Extract the [X, Y] coordinate from the center of the cell holding the provided text.  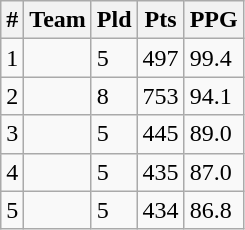
497 [160, 58]
8 [114, 96]
2 [12, 96]
89.0 [214, 134]
1 [12, 58]
4 [12, 172]
435 [160, 172]
Pts [160, 20]
86.8 [214, 210]
94.1 [214, 96]
753 [160, 96]
Pld [114, 20]
434 [160, 210]
99.4 [214, 58]
Team [58, 20]
3 [12, 134]
87.0 [214, 172]
PPG [214, 20]
445 [160, 134]
# [12, 20]
